For the text-containing cell, return its midpoint in [X, Y] coordinate format. 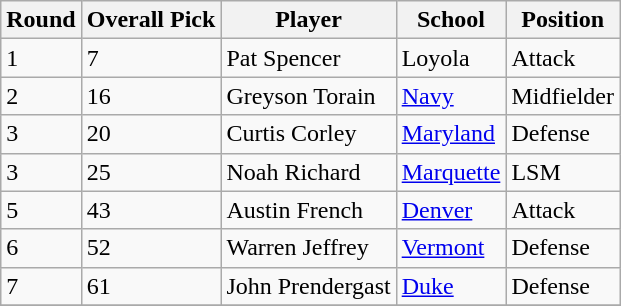
61 [151, 286]
Overall Pick [151, 20]
5 [41, 210]
Denver [451, 210]
Midfielder [563, 96]
Loyola [451, 58]
John Prendergast [308, 286]
2 [41, 96]
16 [151, 96]
43 [151, 210]
Vermont [451, 248]
Austin French [308, 210]
Navy [451, 96]
Pat Spencer [308, 58]
20 [151, 134]
Position [563, 20]
LSM [563, 172]
Round [41, 20]
Noah Richard [308, 172]
Marquette [451, 172]
52 [151, 248]
Player [308, 20]
1 [41, 58]
School [451, 20]
Greyson Torain [308, 96]
Duke [451, 286]
Curtis Corley [308, 134]
Warren Jeffrey [308, 248]
Maryland [451, 134]
25 [151, 172]
6 [41, 248]
